From the cell containing the given text, extract its center point as [X, Y] coordinate. 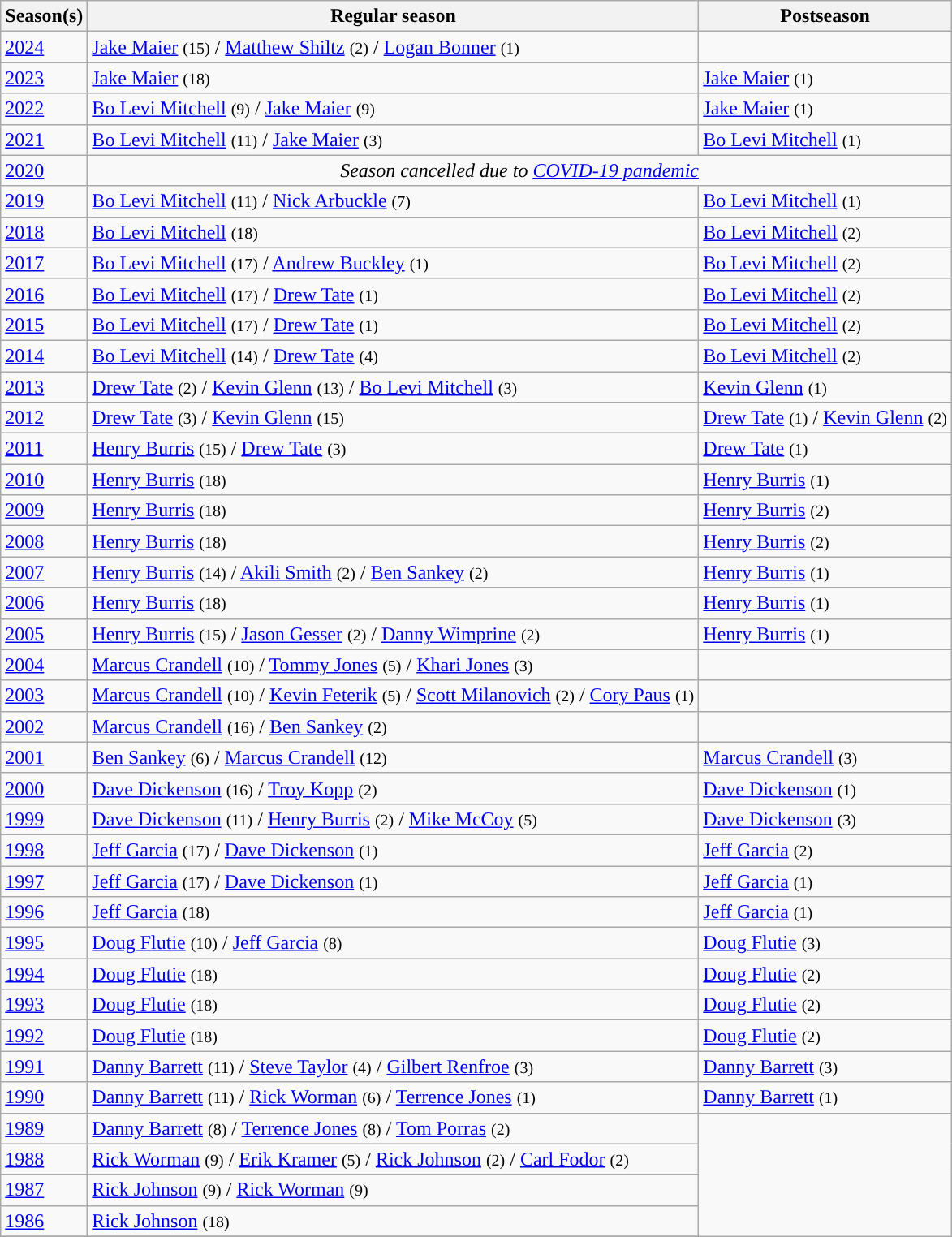
2002 [44, 726]
Doug Flutie (3) [825, 943]
1987 [44, 1190]
Jeff Garcia (18) [393, 912]
Danny Barrett (3) [825, 1067]
1996 [44, 912]
1994 [44, 974]
Regular season [393, 16]
Drew Tate (3) / Kevin Glenn (15) [393, 418]
2008 [44, 541]
2003 [44, 696]
2023 [44, 78]
Postseason [825, 16]
Bo Levi Mitchell (11) / Nick Arbuckle (7) [393, 201]
2006 [44, 603]
2016 [44, 294]
2007 [44, 572]
Danny Barrett (8) / Terrence Jones (8) / Tom Porras (2) [393, 1128]
1988 [44, 1159]
1998 [44, 850]
Marcus Crandell (3) [825, 757]
Drew Tate (1) [825, 449]
2020 [44, 170]
1999 [44, 819]
2013 [44, 387]
Bo Levi Mitchell (9) / Jake Maier (9) [393, 109]
2005 [44, 634]
2017 [44, 263]
2019 [44, 201]
1989 [44, 1128]
Drew Tate (1) / Kevin Glenn (2) [825, 418]
1992 [44, 1036]
Dave Dickenson (3) [825, 819]
Bo Levi Mitchell (18) [393, 232]
Kevin Glenn (1) [825, 387]
Dave Dickenson (16) / Troy Kopp (2) [393, 788]
Henry Burris (15) / Jason Gesser (2) / Danny Wimprine (2) [393, 634]
1991 [44, 1067]
2009 [44, 511]
1990 [44, 1097]
Danny Barrett (11) / Steve Taylor (4) / Gilbert Renfroe (3) [393, 1067]
Rick Johnson (9) / Rick Worman (9) [393, 1190]
Bo Levi Mitchell (14) / Drew Tate (4) [393, 356]
Marcus Crandell (16) / Ben Sankey (2) [393, 726]
2015 [44, 325]
Dave Dickenson (11) / Henry Burris (2) / Mike McCoy (5) [393, 819]
2014 [44, 356]
2021 [44, 140]
Ben Sankey (6) / Marcus Crandell (12) [393, 757]
Bo Levi Mitchell (17) / Andrew Buckley (1) [393, 263]
Marcus Crandell (10) / Kevin Feterik (5) / Scott Milanovich (2) / Cory Paus (1) [393, 696]
Doug Flutie (10) / Jeff Garcia (8) [393, 943]
2004 [44, 665]
2000 [44, 788]
2018 [44, 232]
Dave Dickenson (1) [825, 788]
Rick Worman (9) / Erik Kramer (5) / Rick Johnson (2) / Carl Fodor (2) [393, 1159]
Henry Burris (14) / Akili Smith (2) / Ben Sankey (2) [393, 572]
2022 [44, 109]
Jake Maier (18) [393, 78]
2011 [44, 449]
1997 [44, 881]
2012 [44, 418]
Henry Burris (15) / Drew Tate (3) [393, 449]
Rick Johnson (18) [393, 1221]
2010 [44, 480]
2001 [44, 757]
1986 [44, 1221]
Jake Maier (15) / Matthew Shiltz (2) / Logan Bonner (1) [393, 47]
Drew Tate (2) / Kevin Glenn (13) / Bo Levi Mitchell (3) [393, 387]
Marcus Crandell (10) / Tommy Jones (5) / Khari Jones (3) [393, 665]
Season cancelled due to COVID-19 pandemic [519, 170]
1993 [44, 1005]
1995 [44, 943]
Danny Barrett (1) [825, 1097]
Danny Barrett (11) / Rick Worman (6) / Terrence Jones (1) [393, 1097]
Season(s) [44, 16]
Bo Levi Mitchell (11) / Jake Maier (3) [393, 140]
Jeff Garcia (2) [825, 850]
2024 [44, 47]
